For the text-containing cell, return its midpoint in [X, Y] coordinate format. 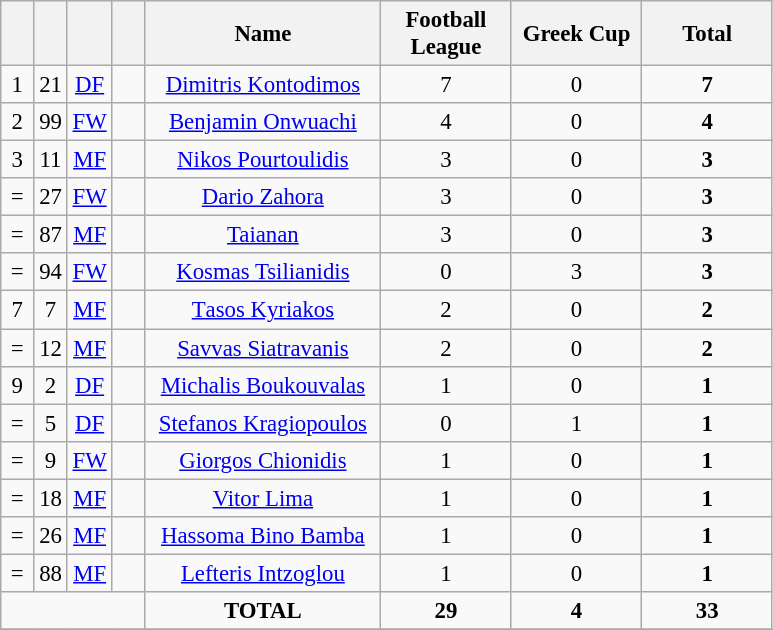
Kosmas Tsilianidis [263, 273]
Dimitris Kontodimos [263, 85]
33 [708, 611]
Name [263, 34]
26 [50, 536]
Giorgos Chionidis [263, 460]
Benjamin Onwuachi [263, 122]
29 [446, 611]
Τasos Kyriakos [263, 310]
Total [708, 34]
Dario Zahora [263, 197]
99 [50, 122]
27 [50, 197]
Taianan [263, 235]
Michalis Boukouvalas [263, 385]
Stefanos Kragiopoulos [263, 423]
Greek Cup [576, 34]
Football League [446, 34]
Lefteris Intzoglou [263, 573]
21 [50, 85]
12 [50, 348]
88 [50, 573]
TOTAL [263, 611]
11 [50, 160]
18 [50, 498]
5 [50, 423]
87 [50, 235]
94 [50, 273]
Nikos Pourtoulidis [263, 160]
Hassoma Bino Bamba [263, 536]
Savvas Siatravanis [263, 348]
Vitor Lima [263, 498]
